Output the (X, Y) coordinate of the center of the cell containing the given text.  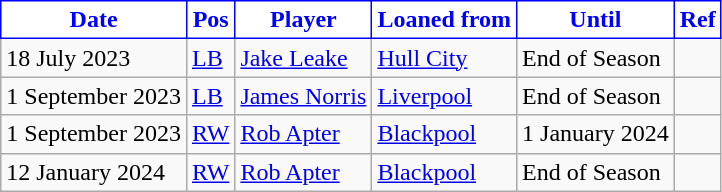
1 January 2024 (596, 134)
Pos (210, 20)
Player (304, 20)
Liverpool (444, 96)
Hull City (444, 58)
Date (94, 20)
12 January 2024 (94, 172)
18 July 2023 (94, 58)
Ref (698, 20)
Until (596, 20)
Jake Leake (304, 58)
Loaned from (444, 20)
James Norris (304, 96)
